Locate the cell with the specified text and output its [x, y] center coordinate. 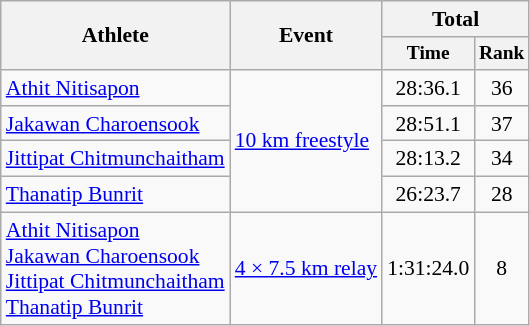
Athit Nitisapon [116, 88]
28:36.1 [428, 88]
Athlete [116, 36]
28 [502, 195]
Rank [502, 54]
36 [502, 88]
1:31:24.0 [428, 268]
4 × 7.5 km relay [306, 268]
Thanatip Bunrit [116, 195]
28:13.2 [428, 159]
28:51.1 [428, 124]
Athit NitisaponJakawan CharoensookJittipat ChitmunchaithamThanatip Bunrit [116, 268]
10 km freestyle [306, 141]
Total [456, 19]
26:23.7 [428, 195]
8 [502, 268]
34 [502, 159]
37 [502, 124]
Jittipat Chitmunchaitham [116, 159]
Time [428, 54]
Jakawan Charoensook [116, 124]
Event [306, 36]
